Find where the given text appears and provide that cell's center as (x, y) coordinate. 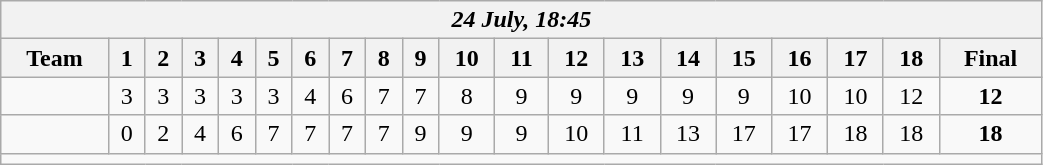
15 (744, 58)
14 (688, 58)
1 (126, 58)
Final (990, 58)
5 (274, 58)
16 (800, 58)
Team (55, 58)
0 (126, 134)
24 July, 18:45 (522, 20)
